Identify which cell holds the provided text, then report its (x, y) central coordinate. 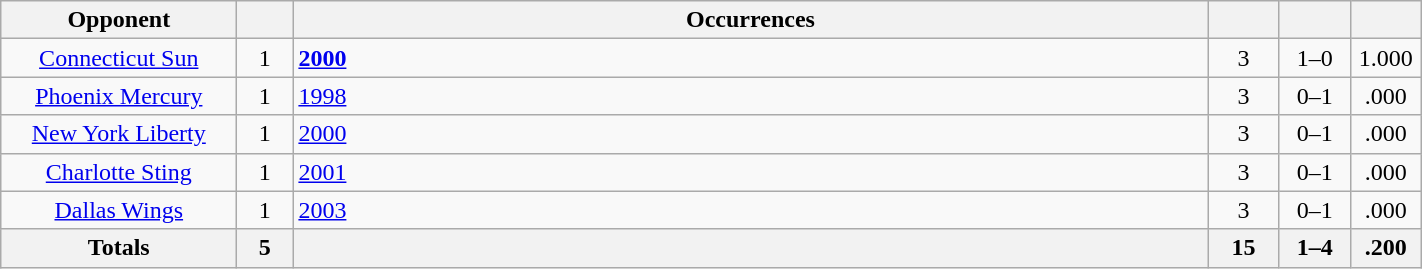
Charlotte Sting (119, 172)
Connecticut Sun (119, 58)
5 (265, 248)
1.000 (1386, 58)
1–0 (1314, 58)
Opponent (119, 20)
2001 (750, 172)
.200 (1386, 248)
Occurrences (750, 20)
15 (1244, 248)
1998 (750, 96)
New York Liberty (119, 134)
1–4 (1314, 248)
2003 (750, 210)
Phoenix Mercury (119, 96)
Dallas Wings (119, 210)
Totals (119, 248)
